Scan for the cell matching the given text and deliver its (X, Y) coordinate at center. 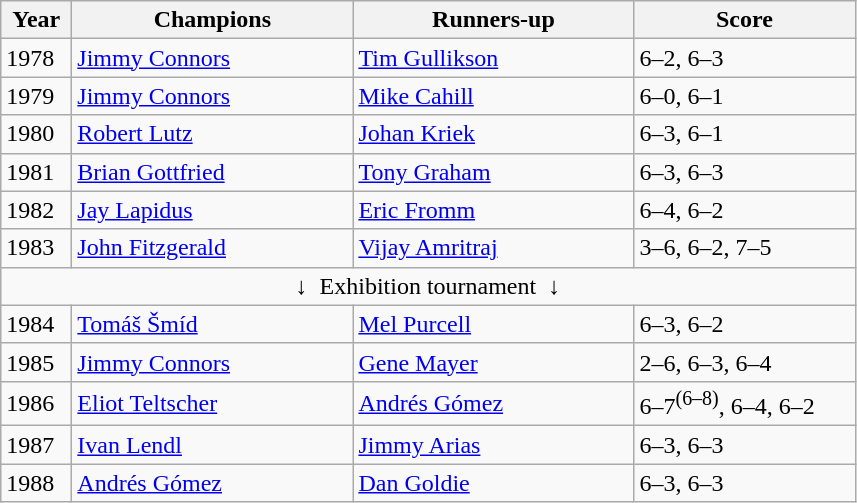
6–0, 6–1 (744, 96)
6–7(6–8), 6–4, 6–2 (744, 404)
Gene Mayer (494, 362)
1985 (36, 362)
1983 (36, 248)
↓ Exhibition tournament ↓ (428, 286)
Eric Fromm (494, 210)
Tony Graham (494, 172)
Vijay Amritraj (494, 248)
1979 (36, 96)
3–6, 6–2, 7–5 (744, 248)
1980 (36, 134)
6–3, 6–2 (744, 324)
Eliot Teltscher (212, 404)
6–4, 6–2 (744, 210)
John Fitzgerald (212, 248)
Runners-up (494, 20)
Tomáš Šmíd (212, 324)
1986 (36, 404)
Johan Kriek (494, 134)
1982 (36, 210)
Champions (212, 20)
1984 (36, 324)
Jay Lapidus (212, 210)
Ivan Lendl (212, 445)
Robert Lutz (212, 134)
Tim Gullikson (494, 58)
6–2, 6–3 (744, 58)
Mel Purcell (494, 324)
1988 (36, 483)
Dan Goldie (494, 483)
Mike Cahill (494, 96)
1987 (36, 445)
Score (744, 20)
Jimmy Arias (494, 445)
Year (36, 20)
Brian Gottfried (212, 172)
2–6, 6–3, 6–4 (744, 362)
1981 (36, 172)
1978 (36, 58)
6–3, 6–1 (744, 134)
